Output the [X, Y] coordinate of the center of the cell containing the given text.  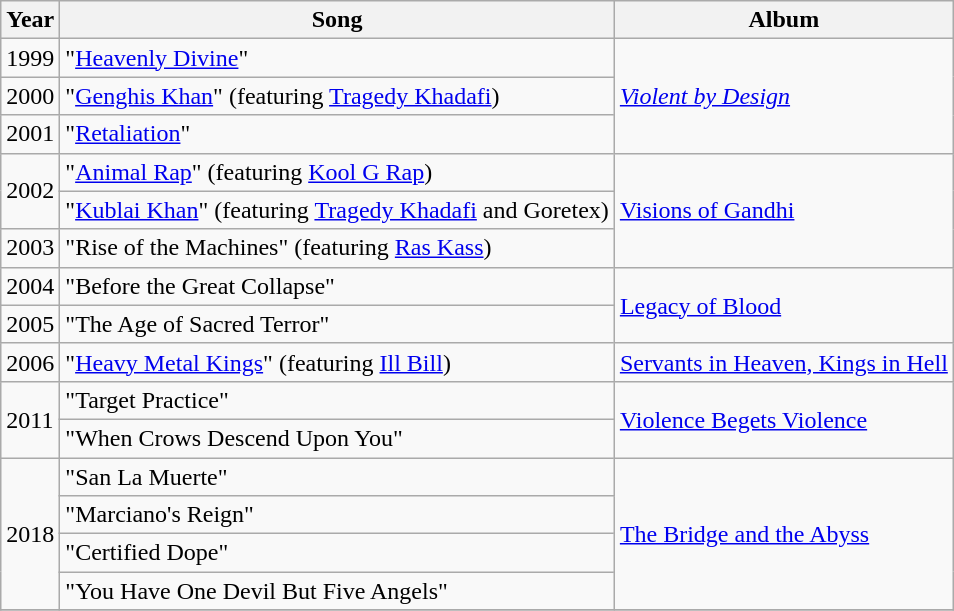
"San La Muerte" [338, 477]
"Marciano's Reign" [338, 515]
The Bridge and the Abyss [784, 534]
"Heavy Metal Kings" (featuring Ill Bill) [338, 362]
Servants in Heaven, Kings in Hell [784, 362]
Album [784, 20]
2004 [30, 286]
"Kublai Khan" (featuring Tragedy Khadafi and Goretex) [338, 210]
Song [338, 20]
2001 [30, 134]
2018 [30, 534]
"Genghis Khan" (featuring Tragedy Khadafi) [338, 96]
"Certified Dope" [338, 553]
2003 [30, 248]
"Rise of the Machines" (featuring Ras Kass) [338, 248]
"When Crows Descend Upon You" [338, 438]
Year [30, 20]
2005 [30, 324]
Legacy of Blood [784, 305]
Violence Begets Violence [784, 419]
2000 [30, 96]
2011 [30, 419]
Violent by Design [784, 96]
"The Age of Sacred Terror" [338, 324]
"Heavenly Divine" [338, 58]
1999 [30, 58]
"You Have One Devil But Five Angels" [338, 591]
"Animal Rap" (featuring Kool G Rap) [338, 172]
Visions of Gandhi [784, 210]
2002 [30, 191]
2006 [30, 362]
"Before the Great Collapse" [338, 286]
"Target Practice" [338, 400]
"Retaliation" [338, 134]
